Output the (X, Y) coordinate of the center of the cell containing the given text.  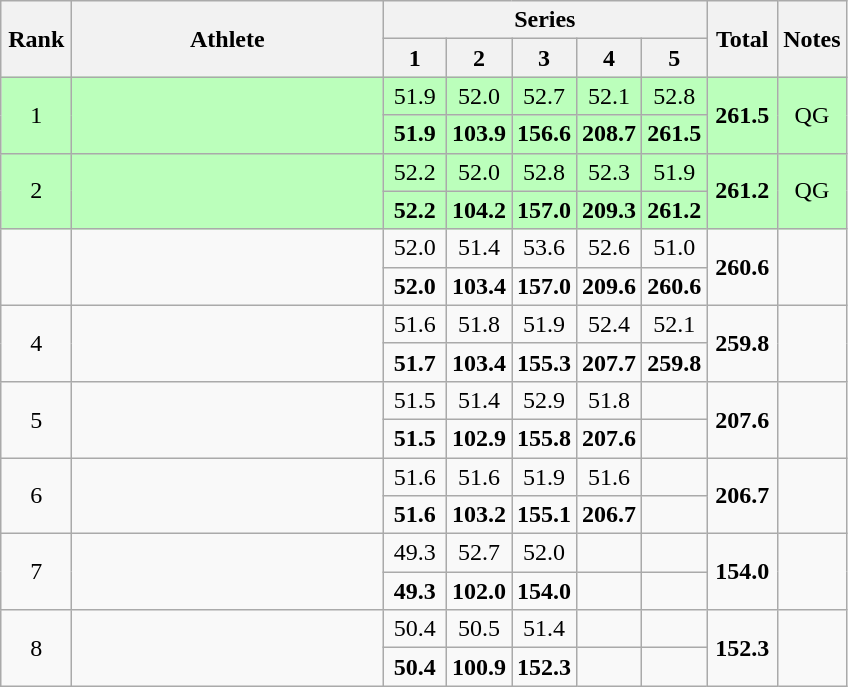
Rank (36, 39)
155.8 (544, 438)
52.4 (610, 324)
207.7 (610, 362)
208.7 (610, 134)
53.6 (544, 248)
103.9 (478, 134)
100.9 (478, 667)
52.9 (544, 400)
Series (545, 20)
102.9 (478, 438)
52.6 (610, 248)
156.6 (544, 134)
52.3 (610, 172)
6 (36, 496)
102.0 (478, 591)
Total (742, 39)
104.2 (478, 210)
Notes (812, 39)
155.3 (544, 362)
209.3 (610, 210)
3 (544, 58)
209.6 (610, 286)
103.2 (478, 515)
7 (36, 572)
Athlete (228, 39)
8 (36, 648)
50.5 (478, 629)
51.0 (674, 248)
155.1 (544, 515)
51.7 (415, 362)
